Detect which cell encompasses the target text, then output its (x, y) center coordinate. 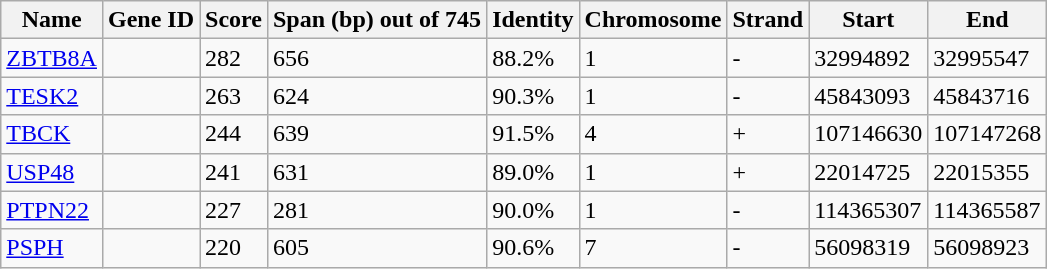
Gene ID (150, 20)
PSPH (52, 248)
107147268 (988, 134)
22015355 (988, 172)
22014725 (868, 172)
Chromosome (653, 20)
45843093 (868, 96)
Score (234, 20)
TESK2 (52, 96)
107146630 (868, 134)
631 (376, 172)
89.0% (533, 172)
PTPN22 (52, 210)
56098319 (868, 248)
624 (376, 96)
90.6% (533, 248)
90.3% (533, 96)
263 (234, 96)
227 (234, 210)
7 (653, 248)
End (988, 20)
TBCK (52, 134)
282 (234, 58)
Start (868, 20)
56098923 (988, 248)
Name (52, 20)
Strand (768, 20)
USP48 (52, 172)
45843716 (988, 96)
88.2% (533, 58)
91.5% (533, 134)
241 (234, 172)
32994892 (868, 58)
114365307 (868, 210)
656 (376, 58)
605 (376, 248)
281 (376, 210)
ZBTB8A (52, 58)
220 (234, 248)
Identity (533, 20)
244 (234, 134)
Span (bp) out of 745 (376, 20)
114365587 (988, 210)
32995547 (988, 58)
4 (653, 134)
90.0% (533, 210)
639 (376, 134)
